Pinpoint the cell where the given text exists, returning its (x, y) midpoint coordinate. 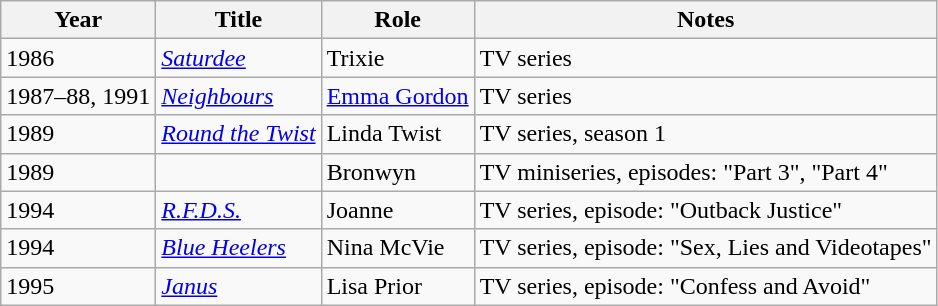
Blue Heelers (238, 248)
TV series, episode: "Confess and Avoid" (706, 286)
Notes (706, 20)
Joanne (398, 210)
Trixie (398, 58)
R.F.D.S. (238, 210)
TV miniseries, episodes: "Part 3", "Part 4" (706, 172)
Year (78, 20)
TV series, episode: "Outback Justice" (706, 210)
Saturdee (238, 58)
Lisa Prior (398, 286)
Role (398, 20)
Bronwyn (398, 172)
1986 (78, 58)
Round the Twist (238, 134)
TV series, episode: "Sex, Lies and Videotapes" (706, 248)
1995 (78, 286)
Linda Twist (398, 134)
Emma Gordon (398, 96)
Neighbours (238, 96)
Janus (238, 286)
1987–88, 1991 (78, 96)
Title (238, 20)
Nina McVie (398, 248)
TV series, season 1 (706, 134)
